Extract the [x, y] coordinate from the center of the cell holding the provided text.  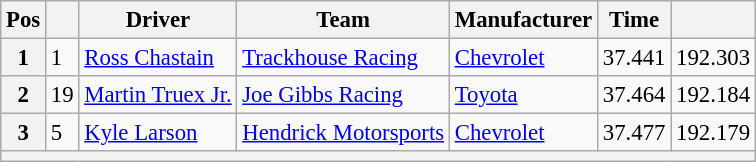
37.464 [634, 95]
Toyota [523, 95]
37.477 [634, 133]
Martin Truex Jr. [158, 95]
192.179 [714, 133]
Hendrick Motorsports [343, 133]
Joe Gibbs Racing [343, 95]
Kyle Larson [158, 133]
2 [24, 95]
Trackhouse Racing [343, 58]
Ross Chastain [158, 58]
37.441 [634, 58]
Manufacturer [523, 20]
192.184 [714, 95]
Team [343, 20]
Pos [24, 20]
192.303 [714, 58]
3 [24, 133]
19 [62, 95]
Time [634, 20]
5 [62, 133]
Driver [158, 20]
